Scan for the cell matching the given text and deliver its [x, y] coordinate at center. 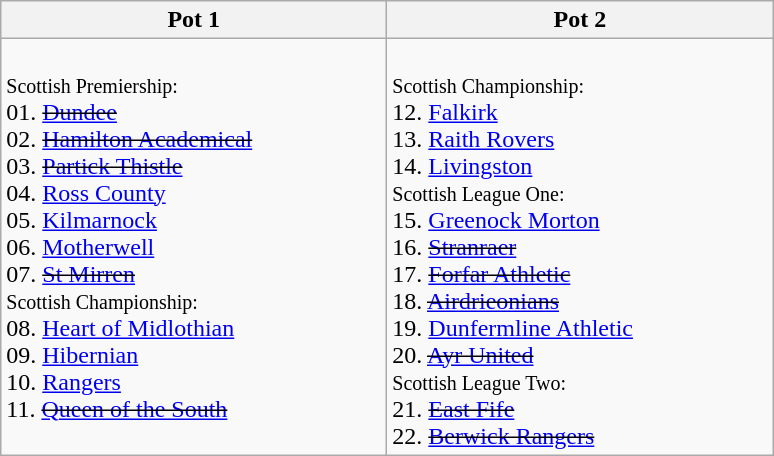
Pot 1 [194, 20]
Pot 2 [580, 20]
